Search for the cell housing the specified text and yield its (x, y) center coordinate. 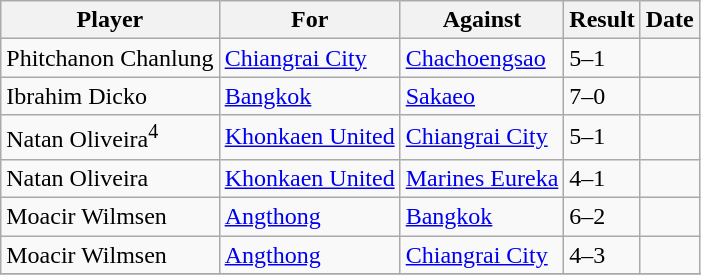
7–0 (602, 96)
Sakaeo (482, 96)
Result (602, 20)
Against (482, 20)
Player (110, 20)
Natan Oliveira4 (110, 138)
4–3 (602, 255)
Natan Oliveira (110, 178)
6–2 (602, 217)
For (310, 20)
Chachoengsao (482, 58)
Phitchanon Chanlung (110, 58)
Date (670, 20)
Marines Eureka (482, 178)
4–1 (602, 178)
Ibrahim Dicko (110, 96)
